Return the [x, y] coordinate for the center point of the cell that contains the specified text.  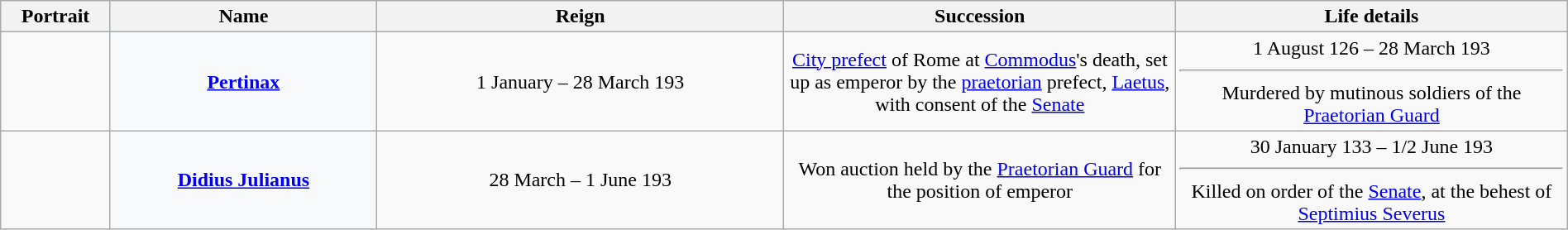
1 August 126 – 28 March 193Murdered by mutinous soldiers of the Praetorian Guard [1372, 81]
City prefect of Rome at Commodus's death, set up as emperor by the praetorian prefect, Laetus, with consent of the Senate [980, 81]
Succession [980, 17]
30 January 133 – 1/2 June 193Killed on order of the Senate, at the behest of Septimius Severus [1372, 180]
Reign [581, 17]
Pertinax [243, 81]
Didius Julianus [243, 180]
1 January – 28 March 193 [581, 81]
Name [243, 17]
Won auction held by the Praetorian Guard for the position of emperor [980, 180]
Portrait [56, 17]
28 March – 1 June 193 [581, 180]
Life details [1372, 17]
